Determine the (x, y) coordinate at the center of the cell enclosing the given text.  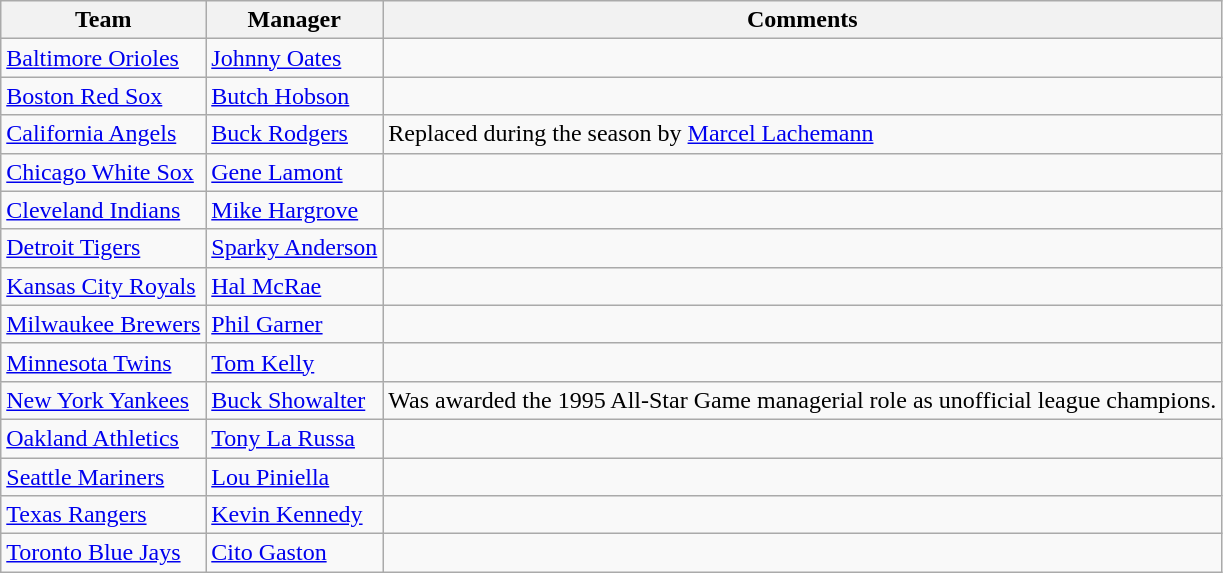
Butch Hobson (294, 96)
Team (104, 20)
Phil Garner (294, 324)
Seattle Mariners (104, 477)
Boston Red Sox (104, 96)
Tony La Russa (294, 438)
New York Yankees (104, 400)
Buck Showalter (294, 400)
Milwaukee Brewers (104, 324)
Gene Lamont (294, 172)
Replaced during the season by Marcel Lachemann (802, 134)
Lou Piniella (294, 477)
Johnny Oates (294, 58)
Kansas City Royals (104, 286)
Manager (294, 20)
Cito Gaston (294, 553)
Baltimore Orioles (104, 58)
Hal McRae (294, 286)
Toronto Blue Jays (104, 553)
Chicago White Sox (104, 172)
Sparky Anderson (294, 248)
Cleveland Indians (104, 210)
Detroit Tigers (104, 248)
California Angels (104, 134)
Texas Rangers (104, 515)
Was awarded the 1995 All-Star Game managerial role as unofficial league champions. (802, 400)
Kevin Kennedy (294, 515)
Mike Hargrove (294, 210)
Tom Kelly (294, 362)
Buck Rodgers (294, 134)
Oakland Athletics (104, 438)
Minnesota Twins (104, 362)
Comments (802, 20)
